Output the (X, Y) coordinate of the center of the cell containing the given text.  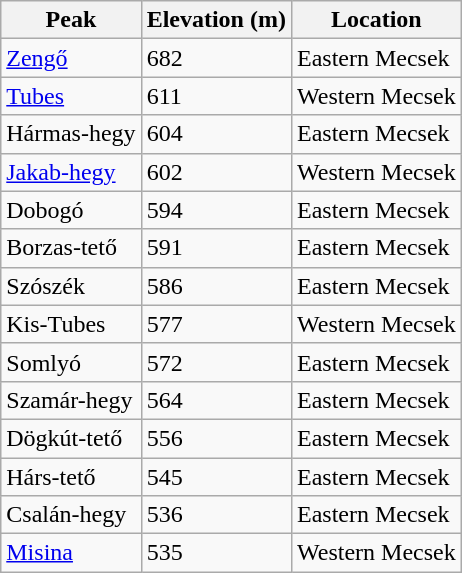
591 (216, 248)
545 (216, 477)
Somlyó (71, 362)
Hármas-hegy (71, 134)
564 (216, 400)
535 (216, 553)
Dobogó (71, 210)
Zengő (71, 58)
586 (216, 286)
Misina (71, 553)
536 (216, 515)
Hárs-tető (71, 477)
611 (216, 96)
556 (216, 438)
Kis-Tubes (71, 324)
Elevation (m) (216, 20)
Jakab-hegy (71, 172)
682 (216, 58)
Location (376, 20)
577 (216, 324)
Szószék (71, 286)
Tubes (71, 96)
Borzas-tető (71, 248)
604 (216, 134)
602 (216, 172)
Csalán-hegy (71, 515)
572 (216, 362)
Dögkút-tető (71, 438)
Szamár-hegy (71, 400)
594 (216, 210)
Peak (71, 20)
